Search for the cell housing the specified text and yield its [x, y] center coordinate. 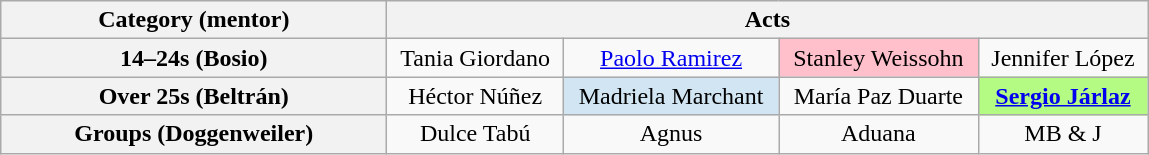
Agnus [670, 134]
Jennifer López [1063, 58]
Héctor Núñez [476, 96]
Stanley Weissohn [878, 58]
Sergio Járlaz [1063, 96]
Paolo Ramirez [670, 58]
MB & J [1063, 134]
Category (mentor) [194, 20]
Madriela Marchant [670, 96]
Dulce Tabú [476, 134]
Acts [768, 20]
Tania Giordano [476, 58]
14–24s (Bosio) [194, 58]
Groups (Doggenweiler) [194, 134]
María Paz Duarte [878, 96]
Over 25s (Beltrán) [194, 96]
Aduana [878, 134]
